Find where the given text appears and provide that cell's center as (X, Y) coordinate. 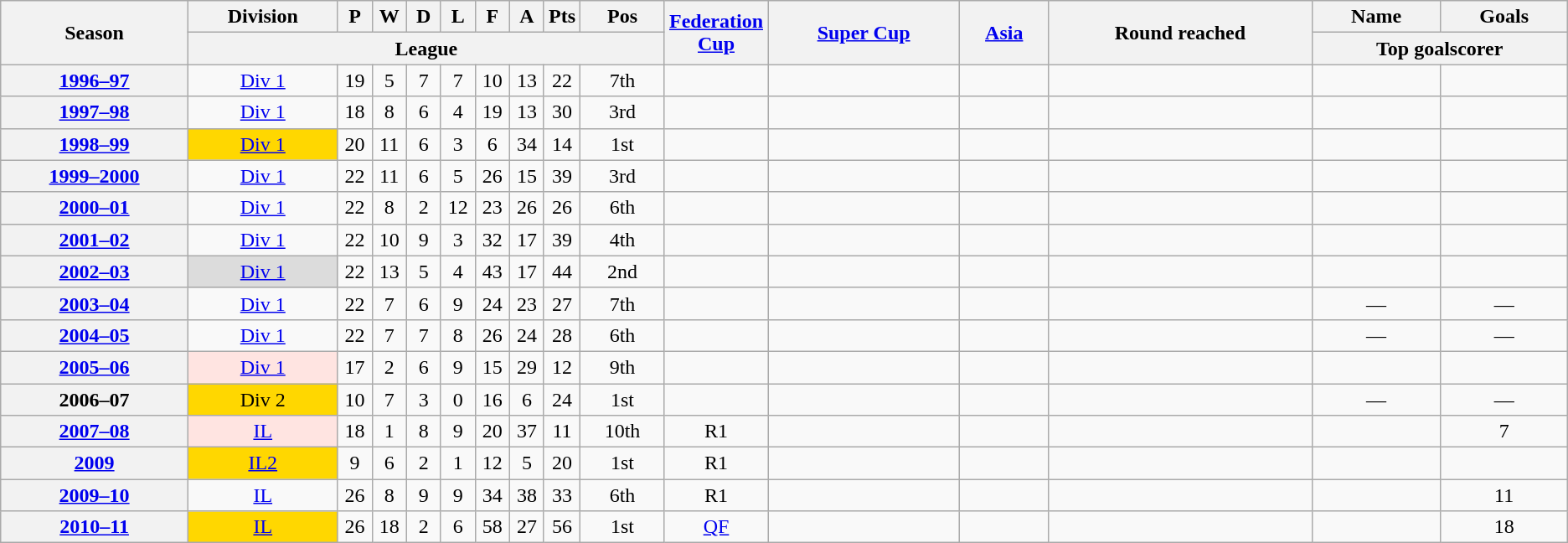
28 (561, 335)
30 (561, 112)
2005–06 (95, 367)
10th (623, 432)
D (424, 17)
56 (561, 527)
37 (526, 432)
32 (493, 240)
1996–97 (95, 80)
2001–02 (95, 240)
Asia (1004, 33)
2004–05 (95, 335)
9th (623, 367)
Season (95, 33)
Div 2 (263, 400)
0 (457, 400)
2002–03 (95, 271)
1999–2000 (95, 176)
F (493, 17)
33 (561, 495)
2010–11 (95, 527)
Super Cup (864, 33)
Goals (1504, 17)
League (426, 49)
44 (561, 271)
14 (561, 144)
Division (263, 17)
43 (493, 271)
1998–99 (95, 144)
2003–04 (95, 303)
1997–98 (95, 112)
P (355, 17)
Pos (623, 17)
4th (623, 240)
2009 (95, 463)
38 (526, 495)
Top goalscorer (1439, 49)
Name (1376, 17)
2009–10 (95, 495)
58 (493, 527)
Round reached (1180, 33)
2006–07 (95, 400)
Pts (561, 17)
2007–08 (95, 432)
QF (715, 527)
IL2 (263, 463)
Federation Cup (715, 33)
2000–01 (95, 208)
16 (493, 400)
W (389, 17)
2nd (623, 271)
29 (526, 367)
L (457, 17)
A (526, 17)
